Return the [x, y] coordinate for the center point of the cell that contains the specified text.  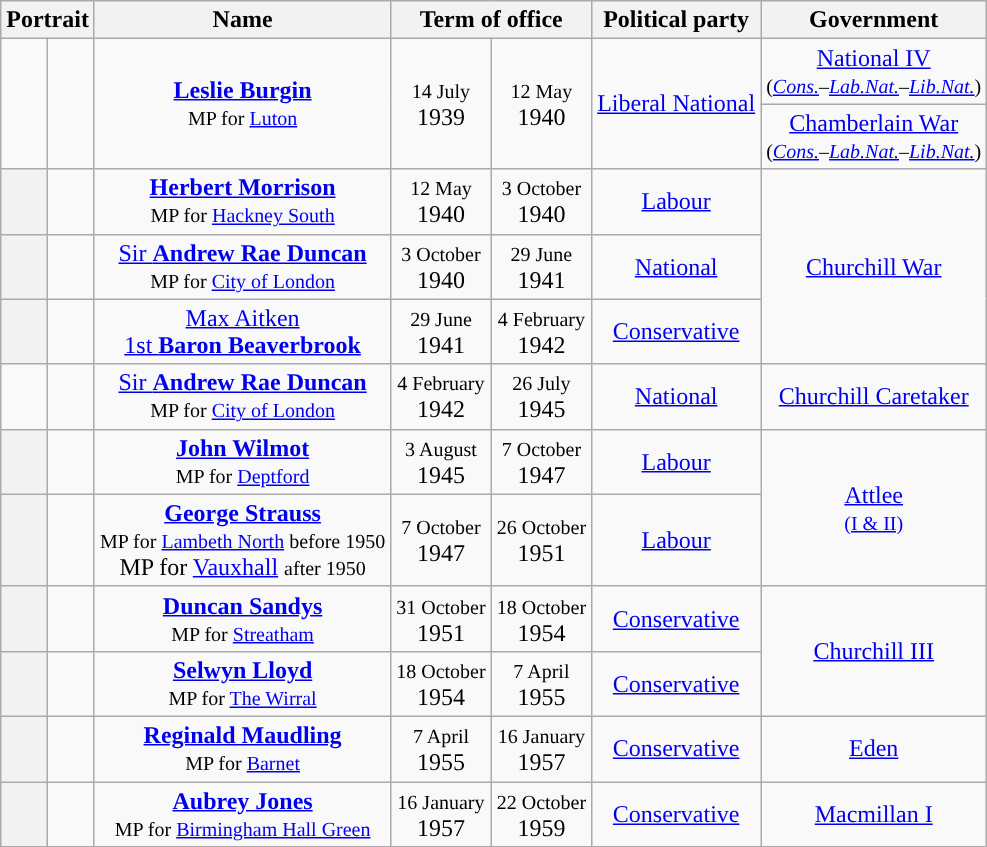
Attlee(I & II) [874, 508]
Reginald MaudlingMP for Barnet [242, 748]
3 August1945 [441, 462]
Churchill Caretaker [874, 396]
22 October1959 [541, 814]
14 July1939 [441, 104]
Chamberlain War(Cons.–Lab.Nat.–Lib.Nat.) [874, 136]
Churchill War [874, 266]
26 October1951 [541, 540]
Herbert MorrisonMP for Hackney South [242, 202]
Selwyn LloydMP for The Wirral [242, 684]
Portrait [48, 20]
George StraussMP for Lambeth North before 1950MP for Vauxhall after 1950 [242, 540]
31 October1951 [441, 618]
Aubrey JonesMP for Birmingham Hall Green [242, 814]
Eden [874, 748]
Liberal National [676, 104]
Term of office [492, 20]
Political party [676, 20]
Churchill III [874, 651]
Duncan SandysMP for Streatham [242, 618]
Leslie BurginMP for Luton [242, 104]
Max Aitken 1st Baron Beaverbrook [242, 332]
John WilmotMP for Deptford [242, 462]
Name [242, 20]
26 July1945 [541, 396]
National IV(Cons.–Lab.Nat.–Lib.Nat.) [874, 72]
Macmillan I [874, 814]
Government [874, 20]
